Search for the cell housing the specified text and yield its [X, Y] center coordinate. 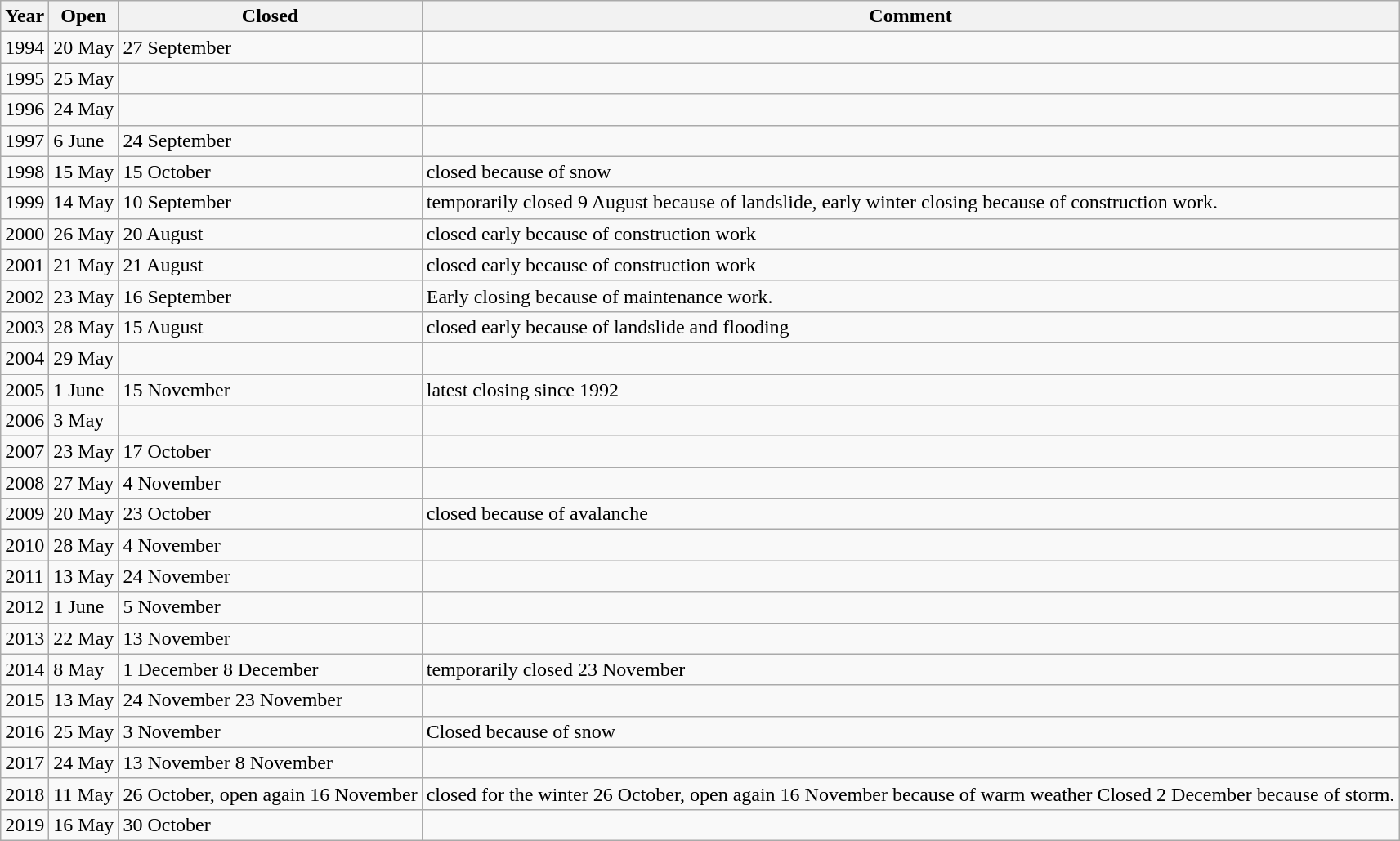
2011 [25, 576]
2008 [25, 483]
15 August [270, 327]
29 May [83, 358]
Early closing because of maintenance work. [910, 296]
10 September [270, 203]
8 May [83, 669]
2003 [25, 327]
13 November [270, 638]
24 November 23 November [270, 700]
24 September [270, 141]
16 May [83, 825]
5 November [270, 607]
13 November 8 November [270, 763]
closed because of avalanche [910, 514]
17 October [270, 452]
2019 [25, 825]
2015 [25, 700]
1996 [25, 110]
Comment [910, 16]
22 May [83, 638]
2009 [25, 514]
Closed because of snow [910, 731]
closed for the winter 26 October, open again 16 November because of warm weather Closed 2 December because of storm. [910, 794]
Year [25, 16]
2010 [25, 545]
1995 [25, 78]
14 May [83, 203]
2012 [25, 607]
26 October, open again 16 November [270, 794]
15 October [270, 172]
temporarily closed 9 August because of landslide, early winter closing because of construction work. [910, 203]
15 November [270, 390]
2001 [25, 265]
latest closing since 1992 [910, 390]
2018 [25, 794]
21 May [83, 265]
2006 [25, 421]
2005 [25, 390]
24 November [270, 576]
3 November [270, 731]
3 May [83, 421]
2000 [25, 234]
2016 [25, 731]
1 December 8 December [270, 669]
6 June [83, 141]
30 October [270, 825]
23 October [270, 514]
20 August [270, 234]
Open [83, 16]
21 August [270, 265]
27 September [270, 47]
temporarily closed 23 November [910, 669]
15 May [83, 172]
2004 [25, 358]
1997 [25, 141]
1994 [25, 47]
2017 [25, 763]
closed because of snow [910, 172]
16 September [270, 296]
Closed [270, 16]
closed early because of landslide and flooding [910, 327]
2002 [25, 296]
11 May [83, 794]
2014 [25, 669]
27 May [83, 483]
2007 [25, 452]
1999 [25, 203]
2013 [25, 638]
1998 [25, 172]
26 May [83, 234]
